From the cell containing the given text, extract its center point as [X, Y] coordinate. 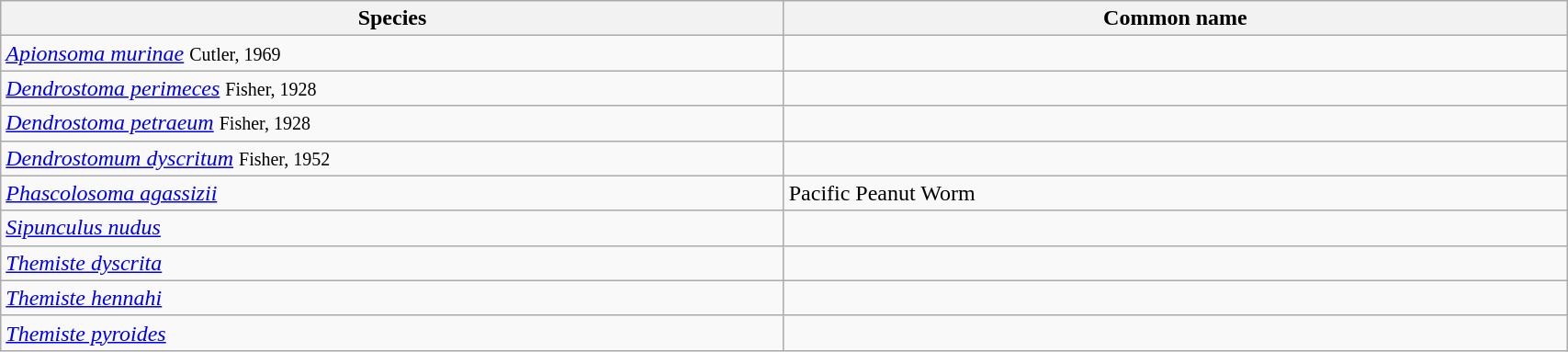
Themiste dyscrita [392, 263]
Sipunculus nudus [392, 228]
Apionsoma murinae Cutler, 1969 [392, 53]
Phascolosoma agassizii [392, 193]
Dendrostoma petraeum Fisher, 1928 [392, 123]
Pacific Peanut Worm [1175, 193]
Species [392, 18]
Themiste pyroides [392, 333]
Dendrostomum dyscritum Fisher, 1952 [392, 158]
Common name [1175, 18]
Dendrostoma perimeces Fisher, 1928 [392, 88]
Themiste hennahi [392, 298]
